Search for the cell housing the specified text and yield its (x, y) center coordinate. 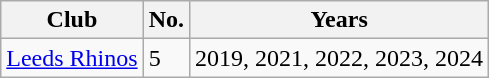
2019, 2021, 2022, 2023, 2024 (340, 58)
No. (166, 20)
5 (166, 58)
Club (72, 20)
Leeds Rhinos (72, 58)
Years (340, 20)
